From the cell containing the given text, extract its center point as [x, y] coordinate. 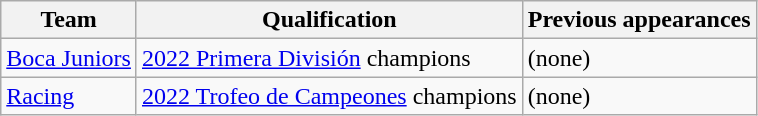
Team [69, 20]
Previous appearances [639, 20]
2022 Primera División champions [329, 58]
Racing [69, 96]
2022 Trofeo de Campeones champions [329, 96]
Qualification [329, 20]
Boca Juniors [69, 58]
